Identify which cell holds the provided text, then report its (X, Y) central coordinate. 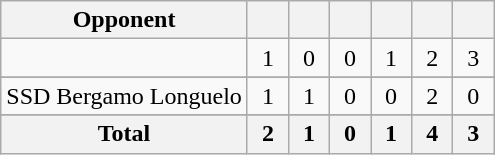
Opponent (124, 20)
Total (124, 134)
SSD Bergamo Longuelo (124, 96)
4 (432, 134)
